Return [x, y] of the center of cell containing provided text 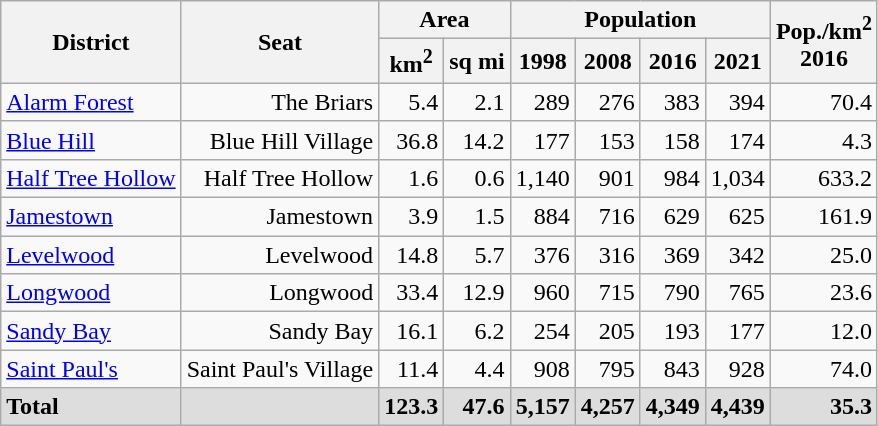
158 [672, 140]
153 [608, 140]
16.1 [412, 331]
960 [542, 293]
Blue Hill [91, 140]
14.8 [412, 255]
908 [542, 369]
14.2 [477, 140]
47.6 [477, 407]
12.0 [824, 331]
Seat [280, 42]
5.7 [477, 255]
193 [672, 331]
35.3 [824, 407]
1,034 [738, 178]
276 [608, 102]
633.2 [824, 178]
74.0 [824, 369]
884 [542, 217]
2.1 [477, 102]
205 [608, 331]
5,157 [542, 407]
2008 [608, 62]
123.3 [412, 407]
716 [608, 217]
Saint Paul's Village [280, 369]
376 [542, 255]
625 [738, 217]
Alarm Forest [91, 102]
790 [672, 293]
sq mi [477, 62]
Blue Hill Village [280, 140]
289 [542, 102]
765 [738, 293]
1,140 [542, 178]
2016 [672, 62]
12.9 [477, 293]
1.6 [412, 178]
6.2 [477, 331]
715 [608, 293]
36.8 [412, 140]
23.6 [824, 293]
Population [640, 20]
Area [444, 20]
70.4 [824, 102]
316 [608, 255]
5.4 [412, 102]
174 [738, 140]
Total [91, 407]
984 [672, 178]
km2 [412, 62]
The Briars [280, 102]
843 [672, 369]
2021 [738, 62]
Saint Paul's [91, 369]
394 [738, 102]
District [91, 42]
928 [738, 369]
0.6 [477, 178]
901 [608, 178]
4,439 [738, 407]
4,349 [672, 407]
11.4 [412, 369]
4.3 [824, 140]
Pop./km22016 [824, 42]
33.4 [412, 293]
369 [672, 255]
3.9 [412, 217]
4,257 [608, 407]
25.0 [824, 255]
629 [672, 217]
795 [608, 369]
254 [542, 331]
1998 [542, 62]
383 [672, 102]
161.9 [824, 217]
342 [738, 255]
1.5 [477, 217]
4.4 [477, 369]
